Capture the cell that displays the provided text and extract its (x, y) central coordinate. 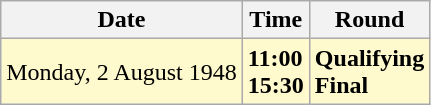
Monday, 2 August 1948 (122, 72)
Round (369, 20)
Time (276, 20)
QualifyingFinal (369, 72)
Date (122, 20)
11:0015:30 (276, 72)
